Extract the (x, y) coordinate from the center of the cell holding the provided text.  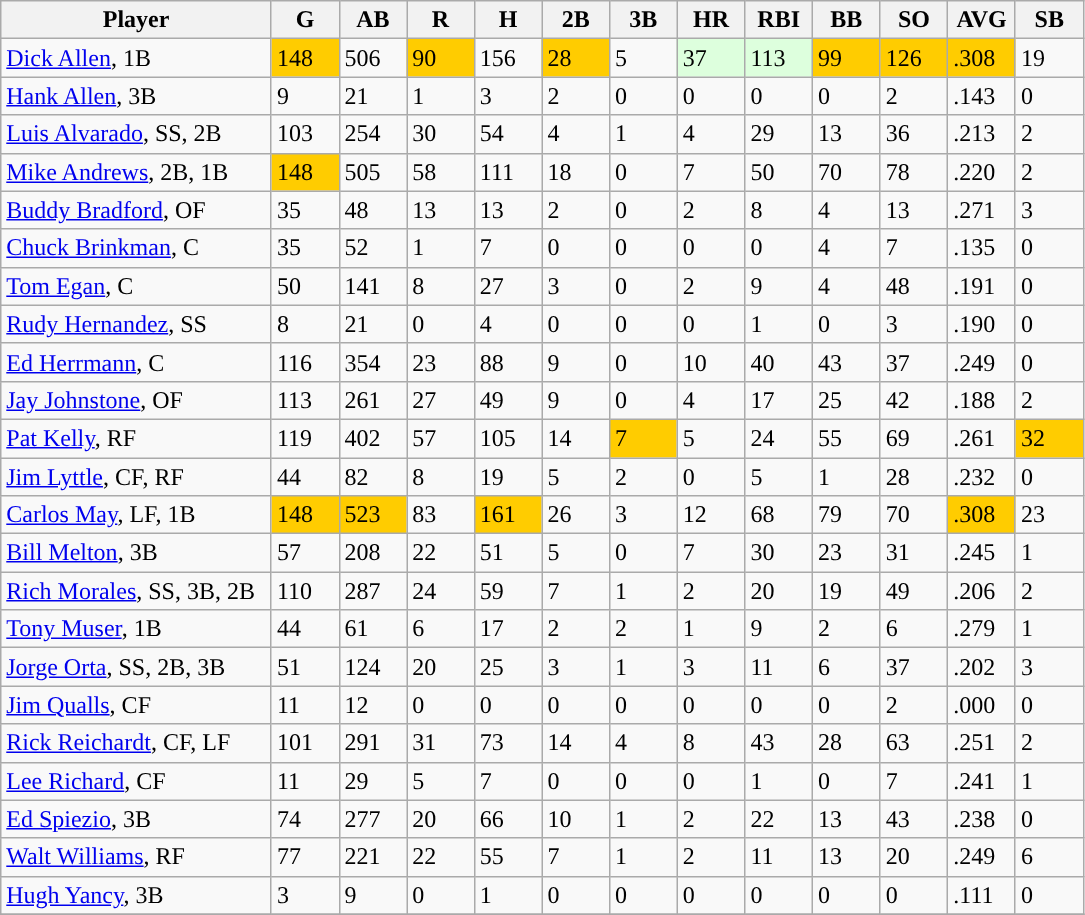
R (441, 20)
277 (373, 819)
156 (508, 58)
18 (576, 172)
79 (846, 515)
Jay Johnstone, OF (136, 400)
54 (508, 134)
66 (508, 819)
105 (508, 438)
221 (373, 857)
Ed Spiezio, 3B (136, 819)
.202 (982, 667)
Lee Richard, CF (136, 781)
Pat Kelly, RF (136, 438)
523 (373, 515)
BB (846, 20)
2B (576, 20)
141 (373, 286)
AVG (982, 20)
AB (373, 20)
Ed Herrmann, C (136, 362)
Buddy Bradford, OF (136, 210)
Walt Williams, RF (136, 857)
103 (305, 134)
161 (508, 515)
Carlos May, LF, 1B (136, 515)
110 (305, 591)
88 (508, 362)
.000 (982, 705)
Hugh Yancy, 3B (136, 895)
52 (373, 248)
61 (373, 629)
Bill Melton, 3B (136, 553)
.135 (982, 248)
126 (914, 58)
Jorge Orta, SS, 2B, 3B (136, 667)
254 (373, 134)
119 (305, 438)
26 (576, 515)
Hank Allen, 3B (136, 96)
.188 (982, 400)
.206 (982, 591)
Luis Alvarado, SS, 2B (136, 134)
.279 (982, 629)
Tony Muser, 1B (136, 629)
77 (305, 857)
32 (1049, 438)
116 (305, 362)
506 (373, 58)
Player (136, 20)
HR (711, 20)
73 (508, 743)
82 (373, 477)
.143 (982, 96)
3B (644, 20)
.245 (982, 553)
111 (508, 172)
.111 (982, 895)
.220 (982, 172)
Tom Egan, C (136, 286)
124 (373, 667)
Rick Reichardt, CF, LF (136, 743)
291 (373, 743)
.238 (982, 819)
Rich Morales, SS, 3B, 2B (136, 591)
101 (305, 743)
42 (914, 400)
.190 (982, 324)
63 (914, 743)
.251 (982, 743)
.261 (982, 438)
74 (305, 819)
Chuck Brinkman, C (136, 248)
69 (914, 438)
.232 (982, 477)
83 (441, 515)
208 (373, 553)
78 (914, 172)
Mike Andrews, 2B, 1B (136, 172)
90 (441, 58)
261 (373, 400)
Jim Lyttle, CF, RF (136, 477)
99 (846, 58)
354 (373, 362)
68 (779, 515)
SB (1049, 20)
H (508, 20)
402 (373, 438)
505 (373, 172)
Dick Allen, 1B (136, 58)
SO (914, 20)
Jim Qualls, CF (136, 705)
40 (779, 362)
RBI (779, 20)
G (305, 20)
59 (508, 591)
.241 (982, 781)
36 (914, 134)
58 (441, 172)
.191 (982, 286)
287 (373, 591)
Rudy Hernandez, SS (136, 324)
.271 (982, 210)
.213 (982, 134)
